Pinpoint the cell where the given text exists, returning its (X, Y) midpoint coordinate. 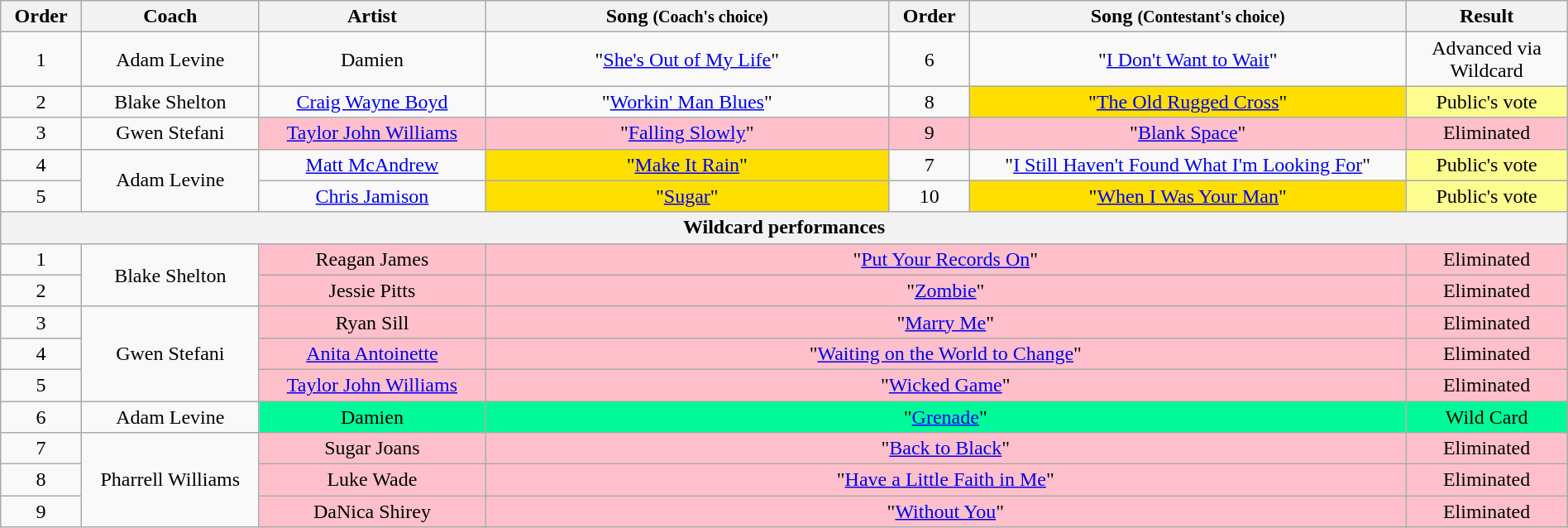
"I Still Haven't Found What I'm Looking For" (1188, 165)
Anita Antoinette (372, 353)
"Blank Space" (1188, 133)
Advanced via Wildcard (1487, 60)
Artist (372, 17)
Matt McAndrew (372, 165)
Craig Wayne Boyd (372, 102)
10 (930, 196)
"Zombie" (946, 290)
"Waiting on the World to Change" (946, 353)
"Workin' Man Blues" (687, 102)
"Sugar" (687, 196)
"Marry Me" (946, 322)
Jessie Pitts (372, 290)
"Without You" (946, 511)
Wildcard performances (784, 228)
Result (1487, 17)
Reagan James (372, 259)
"Back to Black" (946, 449)
"Falling Slowly" (687, 133)
Pharrell Williams (170, 480)
"She's Out of My Life" (687, 60)
Ryan Sill (372, 322)
DaNica Shirey (372, 511)
Sugar Joans (372, 449)
"Put Your Records On" (946, 259)
"Wicked Game" (946, 385)
Song (Contestant's choice) (1188, 17)
Song (Coach's choice) (687, 17)
"I Don't Want to Wait" (1188, 60)
Coach (170, 17)
"Have a Little Faith in Me" (946, 480)
"When I Was Your Man" (1188, 196)
Luke Wade (372, 480)
Wild Card (1487, 416)
"Grenade" (946, 416)
Chris Jamison (372, 196)
"Make It Rain" (687, 165)
"The Old Rugged Cross" (1188, 102)
